Locate the cell with the specified text and output its [X, Y] center coordinate. 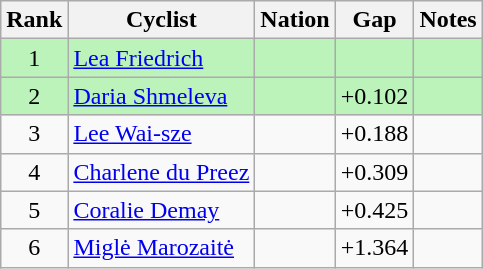
Coralie Demay [162, 210]
Cyclist [162, 20]
+0.309 [374, 172]
1 [34, 58]
+0.425 [374, 210]
Rank [34, 20]
Miglė Marozaitė [162, 248]
+0.102 [374, 96]
Charlene du Preez [162, 172]
Lea Friedrich [162, 58]
Lee Wai-sze [162, 134]
5 [34, 210]
Daria Shmeleva [162, 96]
Gap [374, 20]
Notes [448, 20]
6 [34, 248]
4 [34, 172]
2 [34, 96]
3 [34, 134]
+1.364 [374, 248]
+0.188 [374, 134]
Nation [295, 20]
